Locate the cell with the specified text and output its [X, Y] center coordinate. 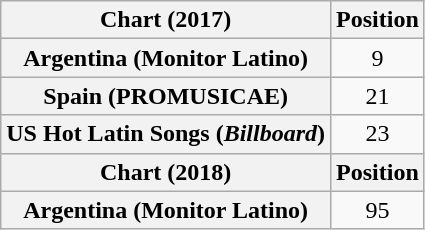
Chart (2017) [166, 20]
21 [378, 96]
95 [378, 210]
Chart (2018) [166, 172]
Spain (PROMUSICAE) [166, 96]
9 [378, 58]
23 [378, 134]
US Hot Latin Songs (Billboard) [166, 134]
